Output the (X, Y) coordinate of the center of the cell containing the given text.  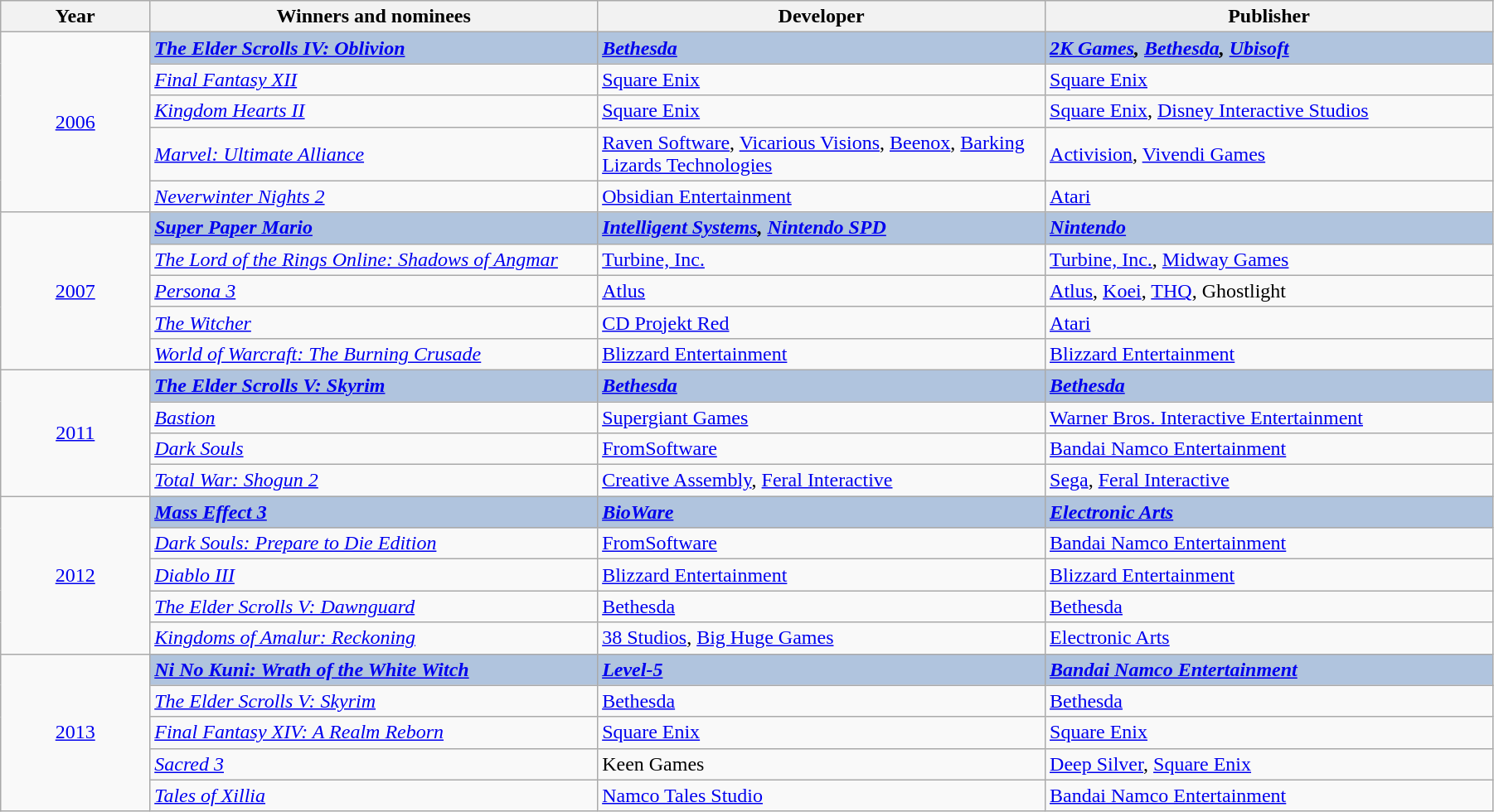
CD Projekt Red (822, 322)
Mass Effect 3 (374, 512)
Winners and nominees (374, 17)
Intelligent Systems, Nintendo SPD (822, 228)
Super Paper Mario (374, 228)
Atlus, Koei, THQ, Ghostlight (1269, 291)
Tales of Xillia (374, 795)
Year (75, 17)
Deep Silver, Square Enix (1269, 764)
Final Fantasy XIV: A Realm Reborn (374, 732)
Warner Bros. Interactive Entertainment (1269, 417)
Sega, Feral Interactive (1269, 481)
Bastion (374, 417)
Neverwinter Nights 2 (374, 196)
Nintendo (1269, 228)
The Lord of the Rings Online: Shadows of Angmar (374, 259)
Persona 3 (374, 291)
Namco Tales Studio (822, 795)
Kingdom Hearts II (374, 111)
Obsidian Entertainment (822, 196)
2007 (75, 291)
Final Fantasy XII (374, 80)
Ni No Kuni: Wrath of the White Witch (374, 669)
Turbine, Inc. (822, 259)
Activision, Vivendi Games (1269, 154)
Total War: Shogun 2 (374, 481)
2006 (75, 123)
Creative Assembly, Feral Interactive (822, 481)
Kingdoms of Amalur: Reckoning (374, 638)
Publisher (1269, 17)
Square Enix, Disney Interactive Studios (1269, 111)
The Elder Scrolls IV: Oblivion (374, 48)
Raven Software, Vicarious Visions, Beenox, Barking Lizards Technologies (822, 154)
Atlus (822, 291)
Turbine, Inc., Midway Games (1269, 259)
Dark Souls: Prepare to Die Edition (374, 544)
The Elder Scrolls V: Dawnguard (374, 607)
Supergiant Games (822, 417)
World of Warcraft: The Burning Crusade (374, 354)
Diablo III (374, 575)
BioWare (822, 512)
2011 (75, 433)
Level-5 (822, 669)
Sacred 3 (374, 764)
Developer (822, 17)
38 Studios, Big Huge Games (822, 638)
2013 (75, 732)
The Witcher (374, 322)
Keen Games (822, 764)
Marvel: Ultimate Alliance (374, 154)
Dark Souls (374, 449)
2012 (75, 575)
2K Games, Bethesda, Ubisoft (1269, 48)
